Scan for the cell matching the given text and deliver its (x, y) coordinate at center. 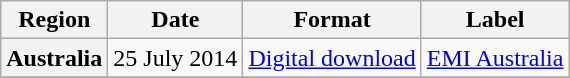
Australia (54, 58)
Region (54, 20)
EMI Australia (495, 58)
Digital download (332, 58)
25 July 2014 (176, 58)
Format (332, 20)
Label (495, 20)
Date (176, 20)
